Search for the cell housing the specified text and yield its (x, y) center coordinate. 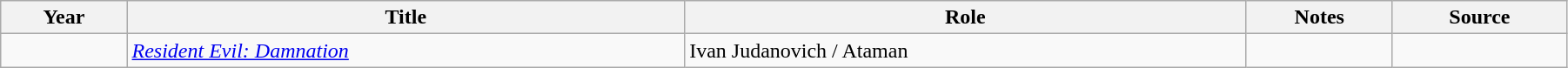
Notes (1319, 17)
Role (966, 17)
Resident Evil: Damnation (405, 51)
Ivan Judanovich / Ataman (966, 51)
Year (64, 17)
Title (405, 17)
Source (1479, 17)
